Identify which cell holds the provided text, then report its (x, y) central coordinate. 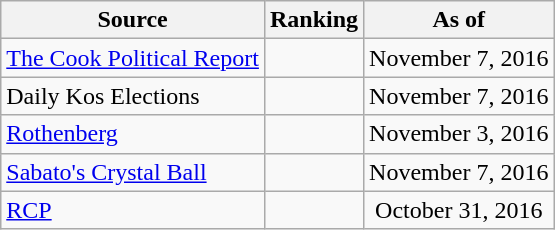
Source (133, 20)
The Cook Political Report (133, 58)
Daily Kos Elections (133, 96)
October 31, 2016 (459, 210)
Rothenberg (133, 134)
RCP (133, 210)
Sabato's Crystal Ball (133, 172)
Ranking (314, 20)
November 3, 2016 (459, 134)
As of (459, 20)
